From the cell containing the given text, extract its center point as [x, y] coordinate. 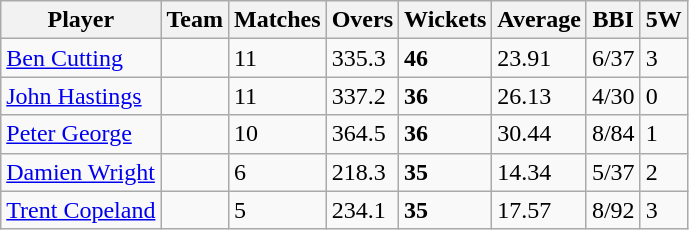
1 [664, 134]
6 [277, 172]
17.57 [540, 210]
5 [277, 210]
364.5 [362, 134]
335.3 [362, 58]
Wickets [446, 20]
2 [664, 172]
5/37 [613, 172]
337.2 [362, 96]
0 [664, 96]
Damien Wright [81, 172]
Trent Copeland [81, 210]
John Hastings [81, 96]
Team [195, 20]
234.1 [362, 210]
6/37 [613, 58]
218.3 [362, 172]
5W [664, 20]
8/92 [613, 210]
Ben Cutting [81, 58]
26.13 [540, 96]
BBI [613, 20]
Player [81, 20]
10 [277, 134]
23.91 [540, 58]
Overs [362, 20]
14.34 [540, 172]
Average [540, 20]
Peter George [81, 134]
46 [446, 58]
Matches [277, 20]
30.44 [540, 134]
4/30 [613, 96]
8/84 [613, 134]
